Return [X, Y] of the center of cell containing provided text 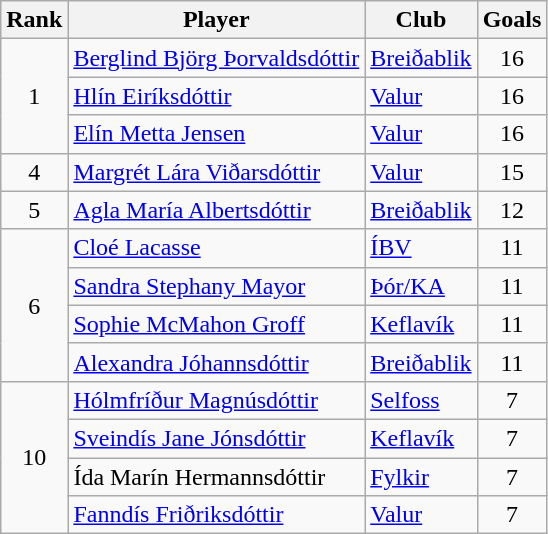
4 [34, 172]
Hlín Eiríksdóttir [216, 96]
Sandra Stephany Mayor [216, 286]
10 [34, 457]
Goals [512, 20]
Ída Marín Hermannsdóttir [216, 477]
Selfoss [421, 400]
Þór/KA [421, 286]
Rank [34, 20]
Elín Metta Jensen [216, 134]
Cloé Lacasse [216, 248]
1 [34, 96]
Berglind Björg Þorvaldsdóttir [216, 58]
Sophie McMahon Groff [216, 324]
ÍBV [421, 248]
Hólmfríður Magnúsdóttir [216, 400]
Sveindís Jane Jónsdóttir [216, 438]
Agla María Albertsdóttir [216, 210]
Alexandra Jóhannsdóttir [216, 362]
5 [34, 210]
12 [512, 210]
Club [421, 20]
Margrét Lára Viðarsdóttir [216, 172]
6 [34, 305]
Fylkir [421, 477]
Player [216, 20]
Fanndís Friðriksdóttir [216, 515]
15 [512, 172]
